Search for the cell housing the specified text and yield its (x, y) center coordinate. 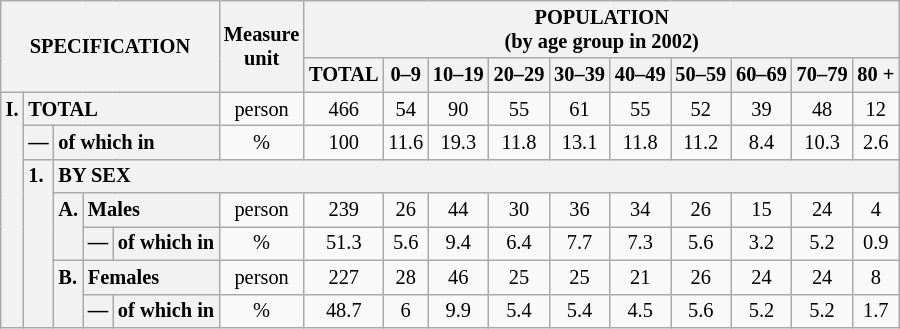
4 (876, 210)
1.7 (876, 311)
7.3 (640, 243)
4.5 (640, 311)
Females (151, 277)
0.9 (876, 243)
I. (12, 210)
6.4 (520, 243)
44 (458, 210)
7.7 (580, 243)
9.4 (458, 243)
466 (344, 109)
90 (458, 109)
15 (762, 210)
0–9 (406, 75)
19.3 (458, 142)
48 (822, 109)
POPULATION (by age group in 2002) (602, 29)
80 + (876, 75)
3.2 (762, 243)
8.4 (762, 142)
8 (876, 277)
54 (406, 109)
227 (344, 277)
10–19 (458, 75)
60–69 (762, 75)
39 (762, 109)
9.9 (458, 311)
10.3 (822, 142)
46 (458, 277)
20–29 (520, 75)
A. (68, 226)
30–39 (580, 75)
11.2 (700, 142)
48.7 (344, 311)
BY SEX (477, 176)
6 (406, 311)
40–49 (640, 75)
30 (520, 210)
11.6 (406, 142)
SPECIFICATION (110, 46)
34 (640, 210)
2.6 (876, 142)
12 (876, 109)
100 (344, 142)
21 (640, 277)
50–59 (700, 75)
Males (151, 210)
61 (580, 109)
36 (580, 210)
1. (38, 243)
52 (700, 109)
28 (406, 277)
Measure unit (262, 46)
51.3 (344, 243)
70–79 (822, 75)
13.1 (580, 142)
B. (68, 294)
239 (344, 210)
